Output the (x, y) coordinate of the center of the cell containing the given text.  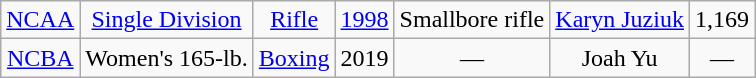
Boxing (294, 58)
Women's 165-lb. (166, 58)
Smallbore rifle (472, 20)
Single Division (166, 20)
Karyn Juziuk (620, 20)
Joah Yu (620, 58)
Rifle (294, 20)
1998 (364, 20)
NCAA (40, 20)
NCBA (40, 58)
1,169 (722, 20)
2019 (364, 58)
